Scan for the cell matching the given text and deliver its (x, y) coordinate at center. 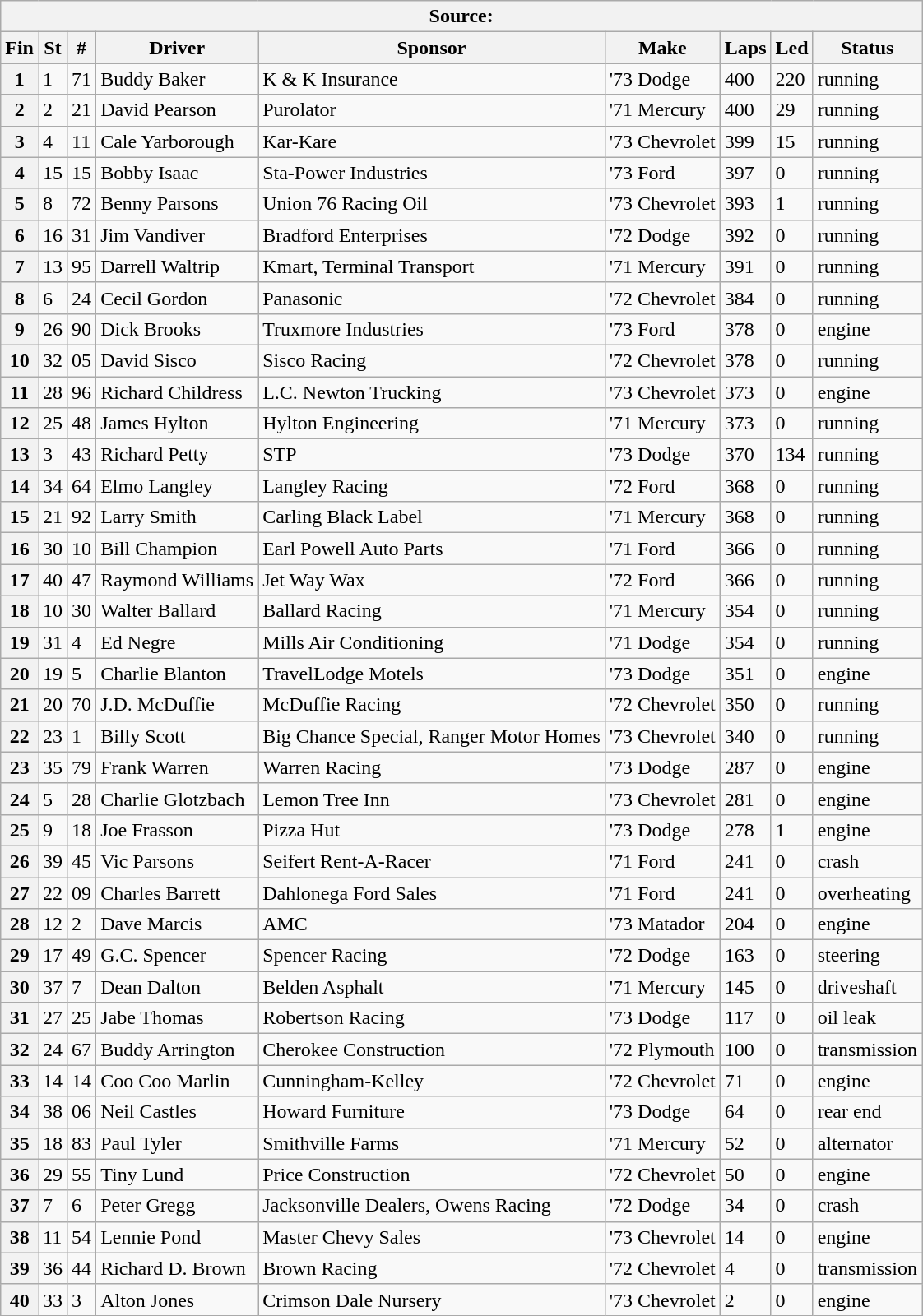
Alton Jones (178, 1300)
Vic Parsons (178, 861)
Cale Yarborough (178, 141)
Belden Asphalt (432, 987)
Jim Vandiver (178, 235)
100 (745, 1050)
St (53, 48)
Earl Powell Auto Parts (432, 549)
79 (82, 767)
350 (745, 705)
Paul Tyler (178, 1143)
117 (745, 1018)
Jabe Thomas (178, 1018)
Jacksonville Dealers, Owens Racing (432, 1206)
Fin (20, 48)
Panasonic (432, 298)
Carling Black Label (432, 517)
05 (82, 360)
384 (745, 298)
driveshaft (867, 987)
Frank Warren (178, 767)
G.C. Spencer (178, 956)
134 (791, 455)
Kmart, Terminal Transport (432, 266)
Crimson Dale Nursery (432, 1300)
oil leak (867, 1018)
351 (745, 674)
Price Construction (432, 1175)
Bobby Isaac (178, 173)
09 (82, 892)
287 (745, 767)
Bradford Enterprises (432, 235)
45 (82, 861)
McDuffie Racing (432, 705)
340 (745, 736)
Joe Frasson (178, 830)
TravelLodge Motels (432, 674)
72 (82, 204)
Led (791, 48)
Cunningham-Kelley (432, 1081)
Buddy Baker (178, 79)
Sponsor (432, 48)
204 (745, 924)
Larry Smith (178, 517)
Cecil Gordon (178, 298)
Pizza Hut (432, 830)
Driver (178, 48)
Tiny Lund (178, 1175)
370 (745, 455)
Walter Ballard (178, 611)
70 (82, 705)
alternator (867, 1143)
Neil Castles (178, 1112)
Status (867, 48)
Dave Marcis (178, 924)
Spencer Racing (432, 956)
# (82, 48)
83 (82, 1143)
52 (745, 1143)
Langley Racing (432, 486)
Billy Scott (178, 736)
Benny Parsons (178, 204)
92 (82, 517)
Robertson Racing (432, 1018)
95 (82, 266)
49 (82, 956)
Seifert Rent-A-Racer (432, 861)
43 (82, 455)
Elmo Langley (178, 486)
AMC (432, 924)
steering (867, 956)
Hylton Engineering (432, 424)
220 (791, 79)
44 (82, 1268)
James Hylton (178, 424)
Smithville Farms (432, 1143)
Big Chance Special, Ranger Motor Homes (432, 736)
L.C. Newton Trucking (432, 392)
Cherokee Construction (432, 1050)
392 (745, 235)
Richard Childress (178, 392)
90 (82, 329)
Union 76 Racing Oil (432, 204)
Truxmore Industries (432, 329)
Jet Way Wax (432, 580)
54 (82, 1237)
Darrell Waltrip (178, 266)
399 (745, 141)
163 (745, 956)
Mills Air Conditioning (432, 642)
Master Chevy Sales (432, 1237)
Kar-Kare (432, 141)
Laps (745, 48)
397 (745, 173)
96 (82, 392)
Lennie Pond (178, 1237)
Warren Racing (432, 767)
Source: (461, 16)
Purolator (432, 110)
48 (82, 424)
145 (745, 987)
'73 Matador (662, 924)
Lemon Tree Inn (432, 799)
'71 Dodge (662, 642)
David Pearson (178, 110)
393 (745, 204)
Raymond Williams (178, 580)
'72 Plymouth (662, 1050)
281 (745, 799)
Sta-Power Industries (432, 173)
Make (662, 48)
Bill Champion (178, 549)
50 (745, 1175)
J.D. McDuffie (178, 705)
Howard Furniture (432, 1112)
Coo Coo Marlin (178, 1081)
Buddy Arrington (178, 1050)
Richard D. Brown (178, 1268)
overheating (867, 892)
Dahlonega Ford Sales (432, 892)
rear end (867, 1112)
Dean Dalton (178, 987)
Sisco Racing (432, 360)
47 (82, 580)
278 (745, 830)
Charles Barrett (178, 892)
David Sisco (178, 360)
391 (745, 266)
Charlie Glotzbach (178, 799)
55 (82, 1175)
Richard Petty (178, 455)
Peter Gregg (178, 1206)
STP (432, 455)
67 (82, 1050)
K & K Insurance (432, 79)
Charlie Blanton (178, 674)
Brown Racing (432, 1268)
Ballard Racing (432, 611)
06 (82, 1112)
Dick Brooks (178, 329)
Ed Negre (178, 642)
